Return the [x, y] coordinate for the center point of the cell that contains the specified text.  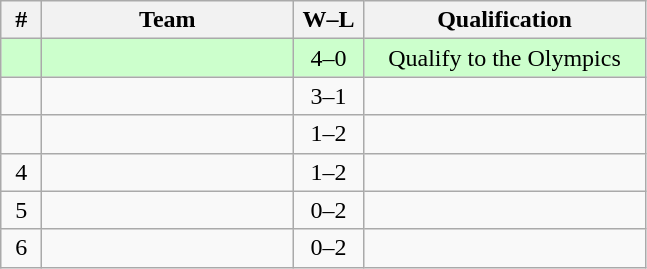
W–L [328, 20]
4 [22, 172]
Team [168, 20]
Qualification [504, 20]
5 [22, 210]
6 [22, 248]
4–0 [328, 58]
# [22, 20]
3–1 [328, 96]
Qualify to the Olympics [504, 58]
